Identify which cell holds the provided text, then report its [X, Y] central coordinate. 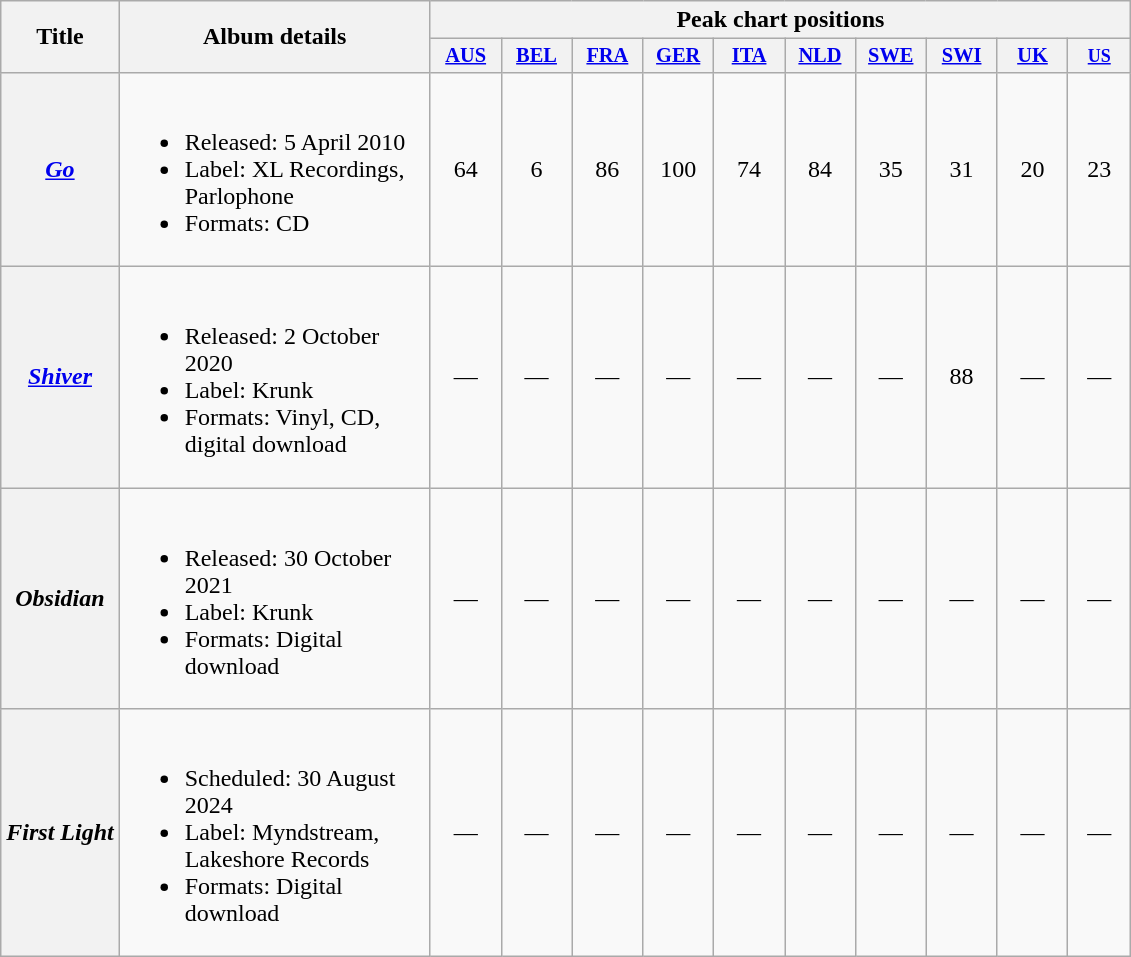
GER [678, 56]
US [1100, 56]
Shiver [60, 378]
Peak chart positions [780, 20]
Released: 5 April 2010Label: XL Recordings, ParlophoneFormats: CD [274, 169]
100 [678, 169]
First Light [60, 833]
86 [608, 169]
Obsidian [60, 598]
BEL [536, 56]
UK [1032, 56]
SWE [890, 56]
NLD [820, 56]
88 [962, 378]
Go [60, 169]
74 [750, 169]
35 [890, 169]
6 [536, 169]
SWI [962, 56]
Released: 30 October 2021Label: KrunkFormats: Digital download [274, 598]
20 [1032, 169]
23 [1100, 169]
Released: 2 October 2020Label: KrunkFormats: Vinyl, CD, digital download [274, 378]
Scheduled: 30 August 2024Label: Myndstream, Lakeshore RecordsFormats: Digital download [274, 833]
AUS [466, 56]
64 [466, 169]
Album details [274, 37]
84 [820, 169]
FRA [608, 56]
Title [60, 37]
ITA [750, 56]
31 [962, 169]
